Return (x, y) of the center of cell containing provided text 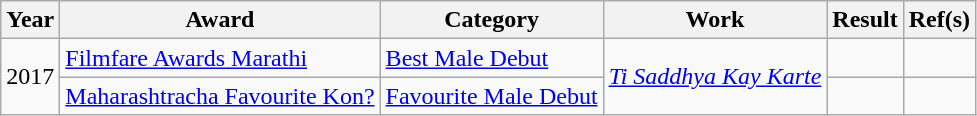
Category (492, 20)
Award (220, 20)
Best Male Debut (492, 58)
Ti Saddhya Kay Karte (715, 77)
2017 (30, 77)
Maharashtracha Favourite Kon? (220, 96)
Year (30, 20)
Work (715, 20)
Favourite Male Debut (492, 96)
Ref(s) (939, 20)
Filmfare Awards Marathi (220, 58)
Result (865, 20)
